Return [x, y] of the center of cell containing provided text 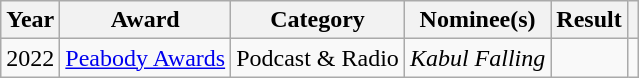
2022 [30, 58]
Result [589, 20]
Peabody Awards [146, 58]
Category [318, 20]
Nominee(s) [477, 20]
Award [146, 20]
Kabul Falling [477, 58]
Podcast & Radio [318, 58]
Year [30, 20]
